Capture the cell that displays the provided text and extract its [X, Y] central coordinate. 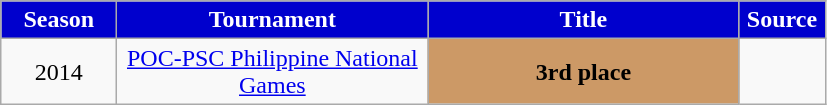
Tournament [272, 20]
Source [782, 20]
POC-PSC Philippine National Games [272, 72]
3rd place [584, 72]
Title [584, 20]
Season [59, 20]
2014 [59, 72]
